Identify which cell holds the provided text, then report its [X, Y] central coordinate. 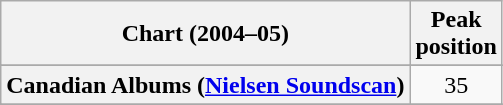
Canadian Albums (Nielsen Soundscan) [206, 85]
Peakposition [456, 34]
Chart (2004–05) [206, 34]
35 [456, 85]
